Scan for the cell matching the given text and deliver its (X, Y) coordinate at center. 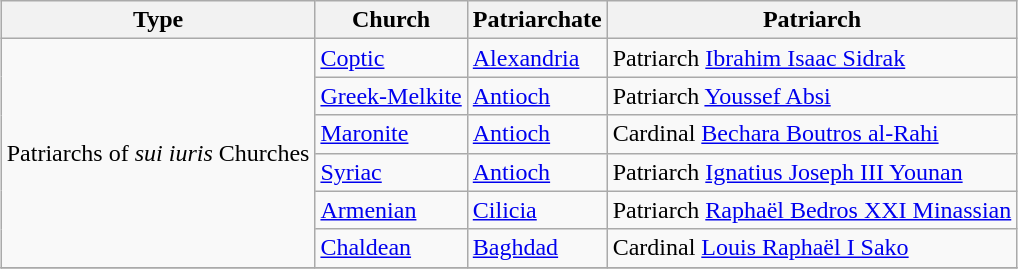
Armenian (391, 210)
Patriarch Ignatius Joseph III Younan (812, 172)
Cilicia (537, 210)
Chaldean (391, 248)
Alexandria (537, 58)
Patriarch (812, 20)
Baghdad (537, 248)
Church (391, 20)
Cardinal Louis Raphaël I Sako (812, 248)
Syriac (391, 172)
Patriarch Ibrahim Isaac Sidrak (812, 58)
Greek-Melkite (391, 96)
Patriarch Youssef Absi (812, 96)
Patriarchate (537, 20)
Maronite (391, 134)
Coptic (391, 58)
Patriarchs of sui iuris Churches (158, 153)
Cardinal Bechara Boutros al-Rahi (812, 134)
Type (158, 20)
Patriarch Raphaël Bedros XXI Minassian (812, 210)
